From the cell containing the given text, extract its center point as [X, Y] coordinate. 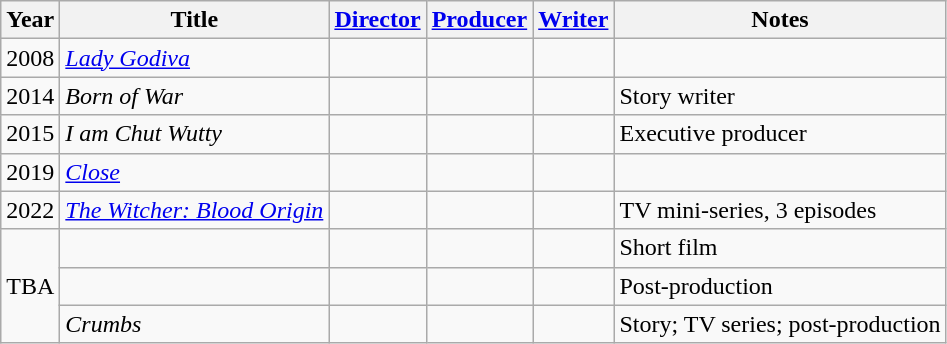
I am Chut Wutty [194, 134]
Director [378, 20]
2019 [30, 172]
Producer [480, 20]
Short film [780, 248]
2014 [30, 96]
Title [194, 20]
Born of War [194, 96]
TBA [30, 286]
Writer [574, 20]
Lady Godiva [194, 58]
2022 [30, 210]
Post-production [780, 286]
Notes [780, 20]
Year [30, 20]
Story writer [780, 96]
Executive producer [780, 134]
2015 [30, 134]
Crumbs [194, 324]
TV mini-series, 3 episodes [780, 210]
Close [194, 172]
Story; TV series; post-production [780, 324]
2008 [30, 58]
The Witcher: Blood Origin [194, 210]
